For the text-containing cell, return its midpoint in [x, y] coordinate format. 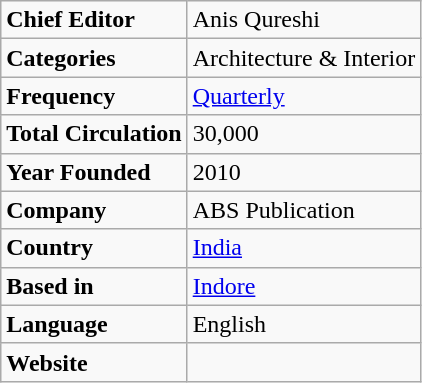
Frequency [94, 96]
2010 [304, 172]
Total Circulation [94, 134]
English [304, 324]
30,000 [304, 134]
Language [94, 324]
Anis Qureshi [304, 20]
ABS Publication [304, 210]
Indore [304, 286]
Website [94, 362]
Company [94, 210]
Chief Editor [94, 20]
Categories [94, 58]
India [304, 248]
Year Founded [94, 172]
Quarterly [304, 96]
Based in [94, 286]
Architecture & Interior [304, 58]
Country [94, 248]
